Scan for the cell matching the given text and deliver its [X, Y] coordinate at center. 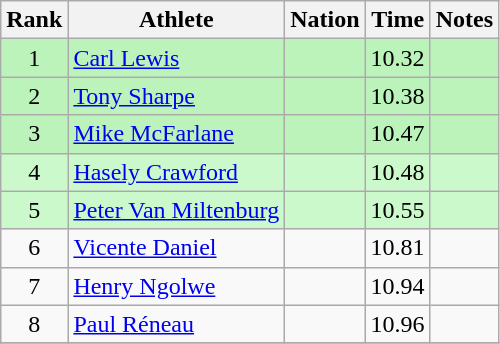
Time [398, 20]
8 [34, 324]
7 [34, 286]
Mike McFarlane [176, 134]
10.96 [398, 324]
3 [34, 134]
10.48 [398, 172]
Vicente Daniel [176, 248]
6 [34, 248]
10.47 [398, 134]
Tony Sharpe [176, 96]
10.32 [398, 58]
Hasely Crawford [176, 172]
Rank [34, 20]
1 [34, 58]
Peter Van Miltenburg [176, 210]
Carl Lewis [176, 58]
10.55 [398, 210]
10.94 [398, 286]
4 [34, 172]
5 [34, 210]
Notes [464, 20]
Nation [325, 20]
Paul Réneau [176, 324]
10.81 [398, 248]
2 [34, 96]
Henry Ngolwe [176, 286]
Athlete [176, 20]
10.38 [398, 96]
